Extract the [x, y] coordinate from the center of the cell holding the provided text.  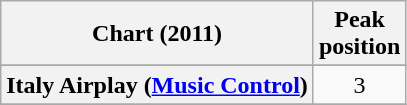
Peakposition [359, 34]
3 [359, 85]
Chart (2011) [158, 34]
Italy Airplay (Music Control) [158, 85]
